Detect which cell encompasses the target text, then output its (x, y) center coordinate. 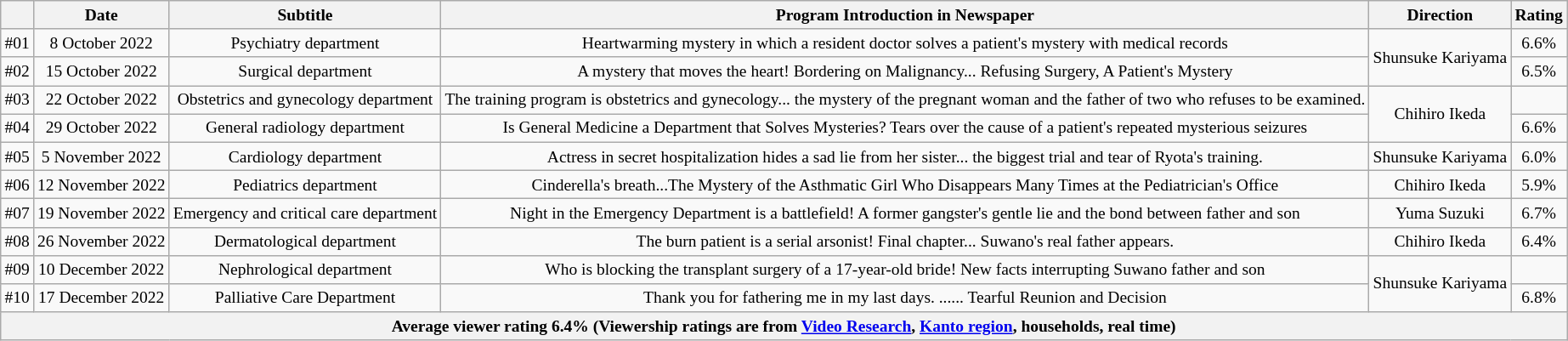
Night in the Emergency Department is a battlefield! A former gangster's gentle lie and the bond between father and son (905, 213)
6.5% (1539, 71)
#05 (17, 156)
6.4% (1539, 242)
#04 (17, 128)
Direction (1440, 15)
Heartwarming mystery in which a resident doctor solves a patient's mystery with medical records (905, 43)
5 November 2022 (101, 156)
6.7% (1539, 213)
Cinderella's breath...The Mystery of the Asthmatic Girl Who Disappears Many Times at the Pediatrician's Office (905, 184)
5.9% (1539, 184)
8 October 2022 (101, 43)
Average viewer rating 6.4% (Viewership ratings are from Video Research, Kanto region, households, real time) (784, 327)
#10 (17, 298)
#02 (17, 71)
19 November 2022 (101, 213)
Emergency and critical care department (305, 213)
Program Introduction in Newspaper (905, 15)
Psychiatry department (305, 43)
A mystery that moves the heart! Bordering on Malignancy... Refusing Surgery, A Patient's Mystery (905, 71)
Palliative Care Department (305, 298)
Is General Medicine a Department that Solves Mysteries? Tears over the cause of a patient's repeated mysterious seizures (905, 128)
Subtitle (305, 15)
Obstetrics and gynecology department (305, 100)
#03 (17, 100)
22 October 2022 (101, 100)
Cardiology department (305, 156)
29 October 2022 (101, 128)
Rating (1539, 15)
15 October 2022 (101, 71)
#01 (17, 43)
Pediatrics department (305, 184)
10 December 2022 (101, 269)
Who is blocking the transplant surgery of a 17-year-old bride! New facts interrupting Suwano father and son (905, 269)
17 December 2022 (101, 298)
General radiology department (305, 128)
Dermatological department (305, 242)
6.0% (1539, 156)
Nephrological department (305, 269)
12 November 2022 (101, 184)
26 November 2022 (101, 242)
Yuma Suzuki (1440, 213)
The burn patient is a serial arsonist! Final chapter... Suwano's real father appears. (905, 242)
#06 (17, 184)
#08 (17, 242)
#09 (17, 269)
Actress in secret hospitalization hides a sad lie from her sister... the biggest trial and tear of Ryota's training. (905, 156)
Date (101, 15)
The training program is obstetrics and gynecology... the mystery of the pregnant woman and the father of two who refuses to be examined. (905, 100)
Thank you for fathering me in my last days. ...... Tearful Reunion and Decision (905, 298)
6.8% (1539, 298)
Surgical department (305, 71)
#07 (17, 213)
